Determine the (x, y) coordinate at the center of the cell enclosing the given text.  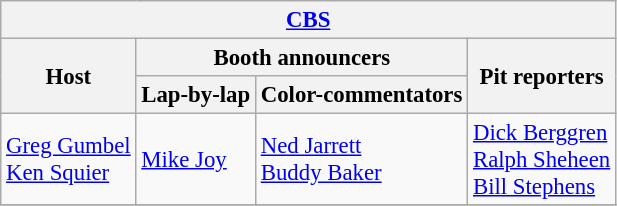
Pit reporters (542, 76)
Color-commentators (361, 95)
Lap-by-lap (196, 95)
Mike Joy (196, 160)
Ned Jarrett Buddy Baker (361, 160)
Booth announcers (302, 58)
Greg Gumbel Ken Squier (68, 160)
Dick Berggren Ralph Sheheen Bill Stephens (542, 160)
CBS (308, 20)
Host (68, 76)
